For the text-containing cell, return its midpoint in (x, y) coordinate format. 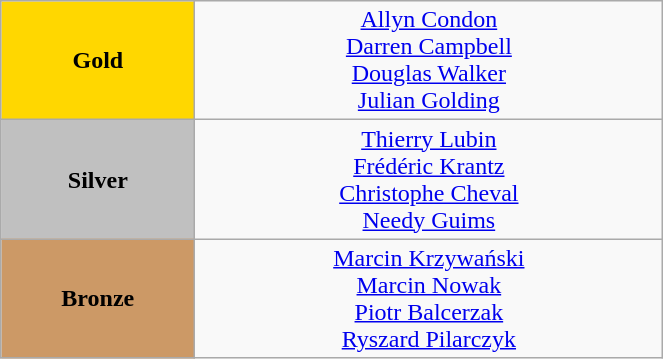
Marcin KrzywańskiMarcin NowakPiotr BalcerzakRyszard Pilarczyk (429, 298)
Silver (98, 180)
Bronze (98, 298)
Gold (98, 60)
Thierry LubinFrédéric KrantzChristophe ChevalNeedy Guims (429, 180)
Allyn CondonDarren CampbellDouglas WalkerJulian Golding (429, 60)
